From the cell containing the given text, extract its center point as (X, Y) coordinate. 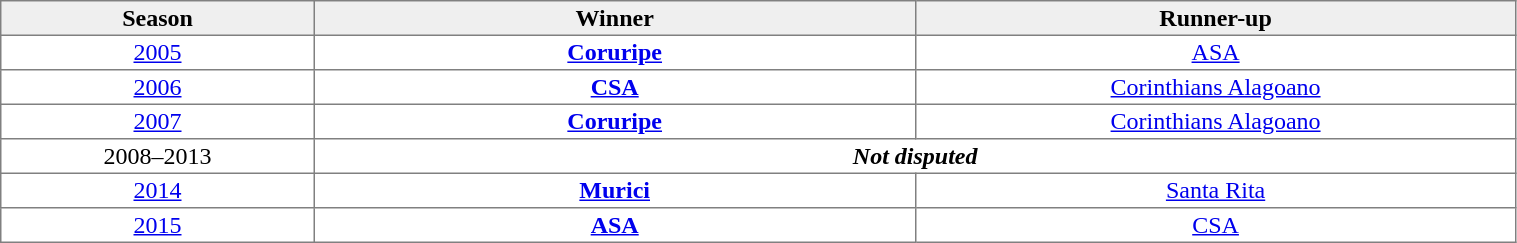
2007 (158, 121)
2014 (158, 190)
Winner (614, 18)
Santa Rita (1216, 190)
2008–2013 (158, 156)
2006 (158, 87)
Murici (614, 190)
Runner-up (1216, 18)
2005 (158, 52)
Not disputed (915, 156)
2015 (158, 225)
Season (158, 18)
